Provide the (x, y) coordinate of the cell's center where the given text is located.  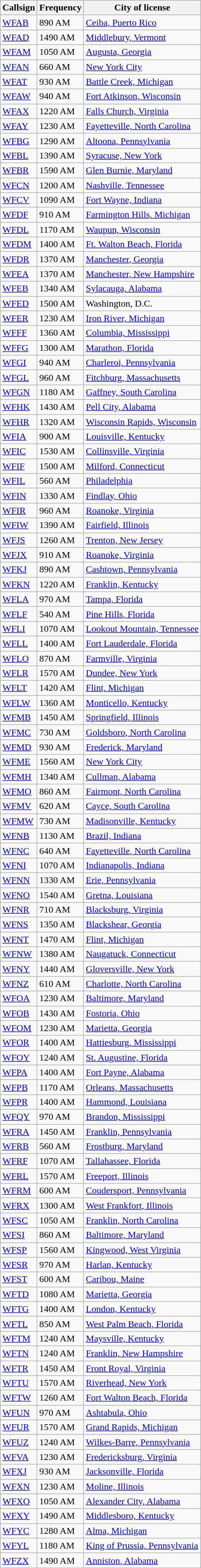
610 AM (61, 984)
Goldsboro, North Carolina (142, 732)
WFME (19, 762)
Glen Burnie, Maryland (142, 170)
Iron River, Michigan (142, 318)
Gretna, Louisiana (142, 895)
WFLO (19, 659)
WFAN (19, 67)
Brazil, Indiana (142, 836)
WFPR (19, 1102)
WFTW (19, 1398)
1440 AM (61, 969)
WFNO (19, 895)
Cullman, Alabama (142, 777)
Blackshear, Georgia (142, 925)
WFIW (19, 525)
WFQY (19, 1117)
WFTU (19, 1383)
WFNZ (19, 984)
Madisonville, Kentucky (142, 821)
Indianapolis, Indiana (142, 865)
WFPB (19, 1087)
Syracuse, New York (142, 155)
WFIN (19, 496)
WFLI (19, 629)
Ashtabula, Ohio (142, 1413)
Washington, D.C. (142, 303)
Hattiesburg, Mississippi (142, 1043)
Maysville, Kentucky (142, 1338)
Callsign (19, 8)
1200 AM (61, 185)
Coudersport, Pennsylvania (142, 1191)
WFMW (19, 821)
Fredericksburg, Virginia (142, 1457)
Blacksburg, Virginia (142, 910)
WFOA (19, 998)
WFBR (19, 170)
900 AM (61, 437)
Jacksonville, Florida (142, 1472)
Harlan, Kentucky (142, 1265)
Franklin, New Hampshire (142, 1353)
WFGL (19, 377)
Louisville, Kentucky (142, 437)
WFKN (19, 584)
Farmington Hills, Michigan (142, 215)
Nashville, Tennessee (142, 185)
WFNC (19, 850)
1320 AM (61, 422)
WFPA (19, 1072)
WFOR (19, 1043)
WFAY (19, 126)
WFAD (19, 37)
Brandon, Mississippi (142, 1117)
Cashtown, Pennsylvania (142, 570)
WFMH (19, 777)
WFCV (19, 200)
WFTG (19, 1309)
Front Royal, Virginia (142, 1368)
Erie, Pennsylvania (142, 880)
Fort Wayne, Indiana (142, 200)
WFIA (19, 437)
1350 AM (61, 925)
WFLL (19, 643)
WFRX (19, 1206)
WFMB (19, 718)
WFMC (19, 732)
WFNI (19, 865)
WFMO (19, 791)
City of license (142, 8)
660 AM (61, 67)
WFRF (19, 1161)
WFLA (19, 599)
WFIR (19, 510)
Marathon, Florida (142, 348)
1380 AM (61, 954)
1420 AM (61, 688)
Alma, Michigan (142, 1531)
WFOB (19, 1013)
WFLT (19, 688)
Fostoria, Ohio (142, 1013)
Pell City, Alabama (142, 407)
WFYC (19, 1531)
WFAM (19, 52)
Franklin, Kentucky (142, 584)
Hammond, Louisiana (142, 1102)
540 AM (61, 614)
Sylacauga, Alabama (142, 289)
WFGN (19, 392)
WFSR (19, 1265)
Middlesboro, Kentucky (142, 1516)
Frederick, Maryland (142, 747)
870 AM (61, 659)
WFUZ (19, 1442)
WFSC (19, 1220)
WFDL (19, 230)
WFXJ (19, 1472)
WFTN (19, 1353)
St. Augustine, Florida (142, 1058)
Charlotte, North Carolina (142, 984)
WFIL (19, 481)
WFUN (19, 1413)
1530 AM (61, 451)
Manchester, Georgia (142, 259)
Moline, Illinois (142, 1486)
WFHR (19, 422)
WFRA (19, 1132)
WFJX (19, 555)
WFED (19, 303)
Franklin, Pennsylvania (142, 1132)
WFDR (19, 259)
1090 AM (61, 200)
Findlay, Ohio (142, 496)
Wisconsin Rapids, Wisconsin (142, 422)
Manchester, New Hampshire (142, 274)
Riverhead, New York (142, 1383)
1290 AM (61, 141)
WFIC (19, 451)
Milford, Connecticut (142, 466)
Fort Walton Beach, Florida (142, 1398)
West Frankfort, Illinois (142, 1206)
Middlebury, Vermont (142, 37)
Caribou, Maine (142, 1279)
Fairmont, North Carolina (142, 791)
Battle Creek, Michigan (142, 82)
Grand Rapids, Michigan (142, 1427)
WFMV (19, 806)
WFMD (19, 747)
WFBG (19, 141)
Augusta, Georgia (142, 52)
640 AM (61, 850)
WFYL (19, 1545)
850 AM (61, 1324)
1130 AM (61, 836)
WFTM (19, 1338)
WFNB (19, 836)
Tallahassee, Florida (142, 1161)
WFEB (19, 289)
Naugatuck, Connecticut (142, 954)
WFSI (19, 1235)
WFDF (19, 215)
WFFF (19, 333)
Waupun, Wisconsin (142, 230)
WFNY (19, 969)
WFFG (19, 348)
Gaffney, South Carolina (142, 392)
Farmville, Virginia (142, 659)
Monticello, Kentucky (142, 703)
Tampa, Florida (142, 599)
Wilkes-Barre, Pennsylvania (142, 1442)
Alexander City, Alabama (142, 1501)
WFHK (19, 407)
Columbia, Mississippi (142, 333)
WFUR (19, 1427)
WFXN (19, 1486)
WFAB (19, 23)
1080 AM (61, 1294)
WFEA (19, 274)
WFAT (19, 82)
Anniston, Alabama (142, 1560)
1470 AM (61, 939)
Ft. Walton Beach, Florida (142, 244)
WFBL (19, 155)
WFXO (19, 1501)
WFTL (19, 1324)
WFLF (19, 614)
WFTR (19, 1368)
WFNS (19, 925)
WFZX (19, 1560)
Orleans, Massachusetts (142, 1087)
WFNR (19, 910)
Philadelphia (142, 481)
1540 AM (61, 895)
Fitchburg, Massachusetts (142, 377)
WFOM (19, 1028)
WFNW (19, 954)
WFVA (19, 1457)
Freeport, Illinois (142, 1176)
WFKJ (19, 570)
WFSP (19, 1250)
WFST (19, 1279)
WFDM (19, 244)
Collinsville, Virginia (142, 451)
Fairfield, Illinois (142, 525)
Altoona, Pennsylvania (142, 141)
Dundee, New York (142, 673)
620 AM (61, 806)
Gloversville, New York (142, 969)
Lookout Mountain, Tennessee (142, 629)
WFXY (19, 1516)
Pine Hills, Florida (142, 614)
WFLW (19, 703)
WFRL (19, 1176)
West Palm Beach, Florida (142, 1324)
WFJS (19, 540)
1280 AM (61, 1531)
WFGI (19, 362)
WFNT (19, 939)
WFCN (19, 185)
Frequency (61, 8)
WFIF (19, 466)
Charleroi, Pennsylvania (142, 362)
Franklin, North Carolina (142, 1220)
Falls Church, Virginia (142, 111)
Fort Atkinson, Wisconsin (142, 96)
Cayce, South Carolina (142, 806)
WFER (19, 318)
1590 AM (61, 170)
King of Prussia, Pennsylvania (142, 1545)
Fort Payne, Alabama (142, 1072)
Ceiba, Puerto Rico (142, 23)
Springfield, Illinois (142, 718)
WFAW (19, 96)
WFNN (19, 880)
WFRB (19, 1146)
Fort Lauderdale, Florida (142, 643)
710 AM (61, 910)
WFOY (19, 1058)
Frostburg, Maryland (142, 1146)
Kingwood, West Virginia (142, 1250)
London, Kentucky (142, 1309)
WFLR (19, 673)
WFRM (19, 1191)
WFAX (19, 111)
Trenton, New Jersey (142, 540)
WFTD (19, 1294)
